Provide the (X, Y) coordinate of the cell's center where the given text is located.  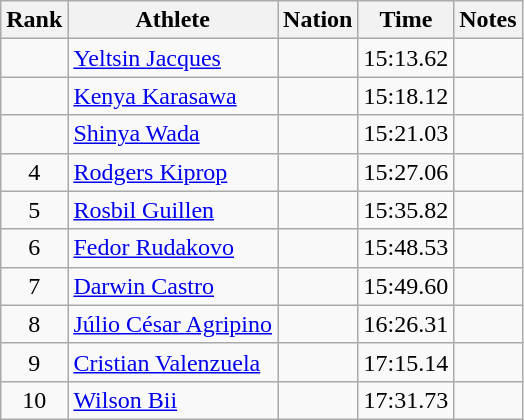
15:27.06 (406, 172)
6 (34, 248)
15:49.60 (406, 286)
Rodgers Kiprop (173, 172)
Notes (488, 20)
9 (34, 362)
15:21.03 (406, 134)
5 (34, 210)
17:15.14 (406, 362)
Shinya Wada (173, 134)
Athlete (173, 20)
8 (34, 324)
15:13.62 (406, 58)
Cristian Valenzuela (173, 362)
15:35.82 (406, 210)
Rank (34, 20)
15:18.12 (406, 96)
10 (34, 400)
4 (34, 172)
15:48.53 (406, 248)
Wilson Bii (173, 400)
Yeltsin Jacques (173, 58)
Darwin Castro (173, 286)
Time (406, 20)
16:26.31 (406, 324)
Rosbil Guillen (173, 210)
Fedor Rudakovo (173, 248)
Nation (318, 20)
Kenya Karasawa (173, 96)
17:31.73 (406, 400)
7 (34, 286)
Júlio César Agripino (173, 324)
